Return the (x, y) coordinate for the center point of the cell that contains the specified text.  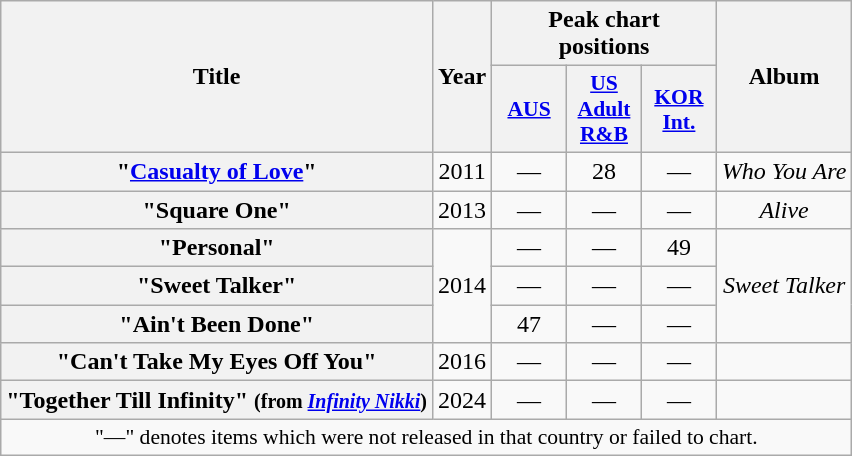
"Square One" (217, 209)
"Casualty of Love" (217, 171)
Alive (784, 209)
2013 (462, 209)
"Sweet Talker" (217, 286)
AUS (530, 110)
"Together Till Infinity" (from Infinity Nikki) (217, 400)
"—" denotes items which were not released in that country or failed to chart. (426, 437)
"Ain't Been Done" (217, 324)
2014 (462, 286)
"Personal" (217, 248)
2016 (462, 362)
Year (462, 77)
Album (784, 77)
2024 (462, 400)
Sweet Talker (784, 286)
49 (678, 248)
Peak chartpositions (604, 34)
"Can't Take My Eyes Off You" (217, 362)
2011 (462, 171)
Who You Are (784, 171)
US Adult R&B (604, 110)
Title (217, 77)
28 (604, 171)
KOR Int. (678, 110)
47 (530, 324)
